Find where the given text appears and provide that cell's center as (X, Y) coordinate. 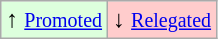
↑ Promoted (54, 20)
↓ Relegated (162, 20)
